Extract the [x, y] coordinate from the center of the cell holding the provided text.  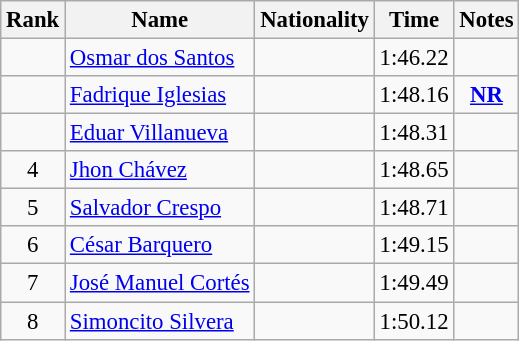
Time [414, 20]
José Manuel Cortés [160, 283]
Name [160, 20]
Nationality [314, 20]
1:48.71 [414, 208]
1:48.65 [414, 170]
Fadrique Iglesias [160, 95]
7 [33, 283]
1:49.15 [414, 245]
Jhon Chávez [160, 170]
Simoncito Silvera [160, 321]
5 [33, 208]
1:46.22 [414, 58]
Eduar Villanueva [160, 133]
6 [33, 245]
Osmar dos Santos [160, 58]
Rank [33, 20]
1:49.49 [414, 283]
1:48.16 [414, 95]
1:48.31 [414, 133]
1:50.12 [414, 321]
Salvador Crespo [160, 208]
4 [33, 170]
8 [33, 321]
NR [486, 95]
Notes [486, 20]
César Barquero [160, 245]
